Search for the cell housing the specified text and yield its [x, y] center coordinate. 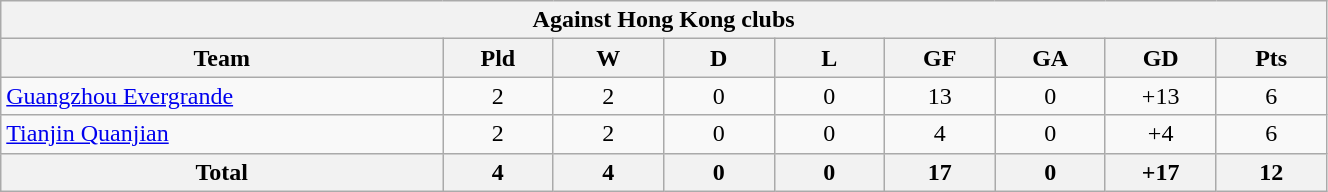
17 [939, 172]
+17 [1160, 172]
L [829, 58]
Pts [1272, 58]
Pld [498, 58]
Team [222, 58]
GF [939, 58]
Tianjin Quanjian [222, 134]
W [608, 58]
Guangzhou Evergrande [222, 96]
+13 [1160, 96]
GD [1160, 58]
13 [939, 96]
GA [1050, 58]
+4 [1160, 134]
12 [1272, 172]
Against Hong Kong clubs [664, 20]
Total [222, 172]
D [719, 58]
